From the cell containing the given text, extract its center point as [X, Y] coordinate. 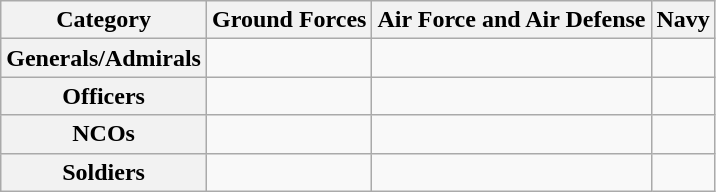
Officers [104, 96]
Soldiers [104, 172]
Ground Forces [289, 20]
Generals/Admirals [104, 58]
Air Force and Air Defense [512, 20]
Navy [683, 20]
NCOs [104, 134]
Category [104, 20]
